Return [x, y] of the center of cell containing provided text 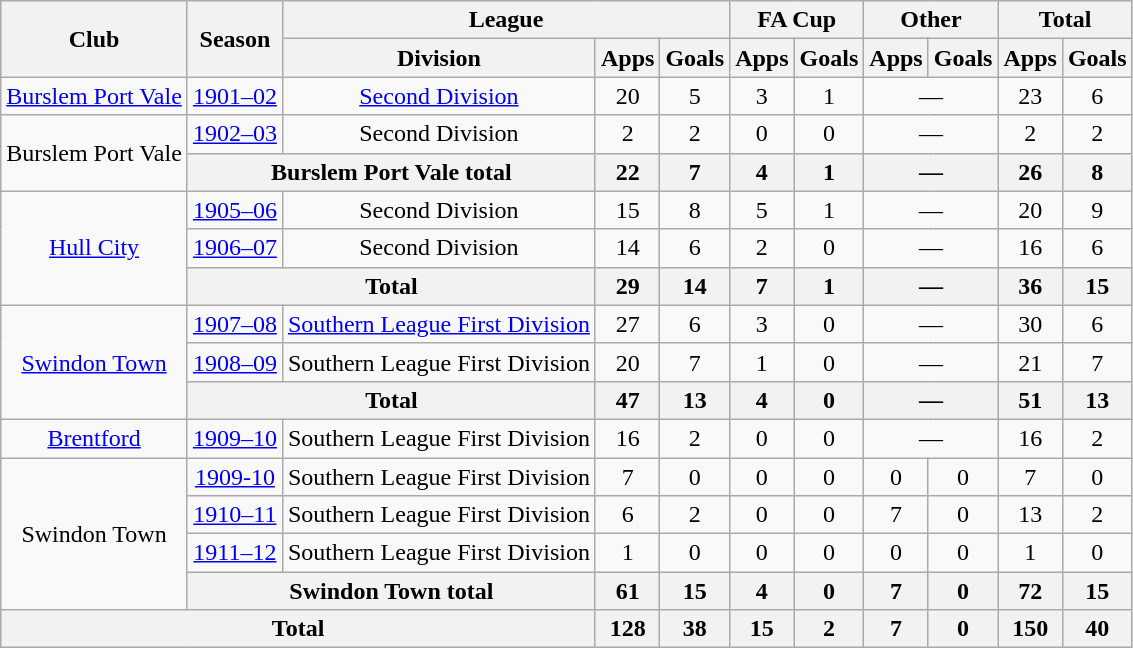
29 [627, 286]
Season [234, 39]
1910–11 [234, 515]
51 [1030, 400]
1908–09 [234, 362]
1905–06 [234, 210]
1909-10 [234, 477]
FA Cup [797, 20]
1911–12 [234, 553]
Brentford [94, 438]
9 [1097, 210]
47 [627, 400]
40 [1097, 629]
1907–08 [234, 324]
Burslem Port Vale total [391, 172]
League [506, 20]
1906–07 [234, 248]
1909–10 [234, 438]
128 [627, 629]
26 [1030, 172]
30 [1030, 324]
23 [1030, 96]
61 [627, 591]
1901–02 [234, 96]
21 [1030, 362]
Other [931, 20]
38 [695, 629]
36 [1030, 286]
27 [627, 324]
1902–03 [234, 134]
Division [438, 58]
Club [94, 39]
Hull City [94, 248]
150 [1030, 629]
Swindon Town total [391, 591]
72 [1030, 591]
22 [627, 172]
